For the text-containing cell, return its midpoint in (X, Y) coordinate format. 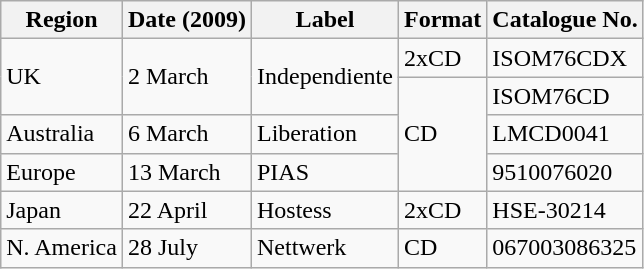
Independiente (324, 77)
2 March (186, 77)
UK (62, 77)
Liberation (324, 134)
N. America (62, 248)
Format (442, 20)
ISOM76CD (565, 96)
Europe (62, 172)
Nettwerk (324, 248)
Region (62, 20)
ISOM76CDX (565, 58)
Date (2009) (186, 20)
Hostess (324, 210)
28 July (186, 248)
9510076020 (565, 172)
PIAS (324, 172)
22 April (186, 210)
Label (324, 20)
Catalogue No. (565, 20)
Japan (62, 210)
Australia (62, 134)
6 March (186, 134)
LMCD0041 (565, 134)
13 March (186, 172)
067003086325 (565, 248)
HSE-30214 (565, 210)
